Identify which cell holds the provided text, then report its [x, y] central coordinate. 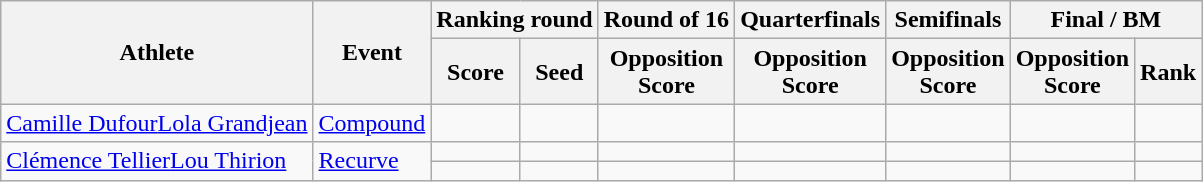
Semifinals [948, 20]
Athlete [157, 52]
Quarterfinals [810, 20]
Event [372, 52]
Ranking round [514, 20]
Final / BM [1106, 20]
Round of 16 [666, 20]
Seed [559, 72]
Clémence TellierLou Thirion [157, 161]
Recurve [372, 161]
Rank [1168, 72]
Compound [372, 123]
Score [476, 72]
Camille DufourLola Grandjean [157, 123]
